Return (X, Y) of the center of cell containing provided text 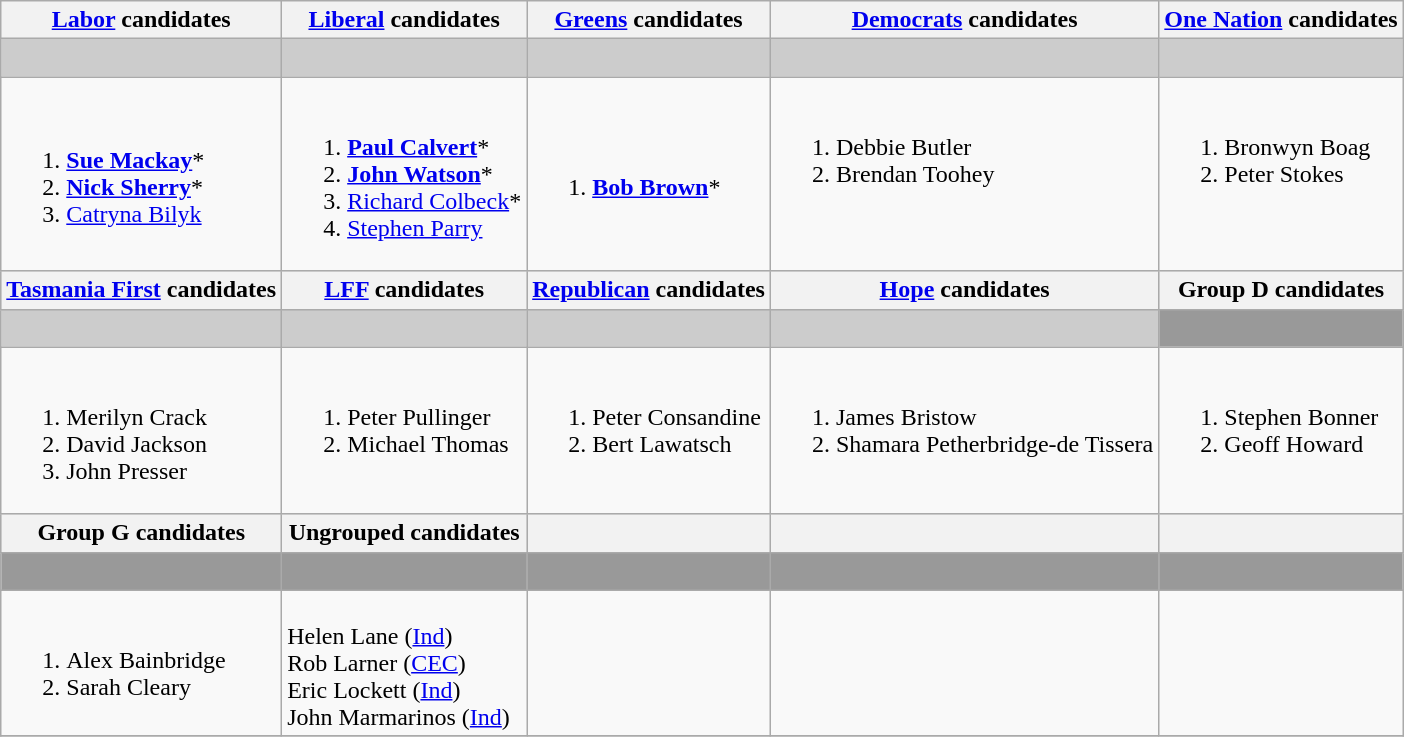
Paul Calvert*John Watson*Richard Colbeck*Stephen Parry (404, 174)
Hope candidates (964, 290)
Democrats candidates (964, 20)
Bob Brown* (649, 174)
Alex BainbridgeSarah Cleary (142, 663)
Peter ConsandineBert Lawatsch (649, 430)
Stephen BonnerGeoff Howard (1281, 430)
Group G candidates (142, 533)
Liberal candidates (404, 20)
Helen Lane (Ind) Rob Larner (CEC) Eric Lockett (Ind) John Marmarinos (Ind) (404, 663)
Greens candidates (649, 20)
Labor candidates (142, 20)
Peter PullingerMichael Thomas (404, 430)
One Nation candidates (1281, 20)
Sue Mackay*Nick Sherry*Catryna Bilyk (142, 174)
Merilyn CrackDavid JacksonJohn Presser (142, 430)
Group D candidates (1281, 290)
James BristowShamara Petherbridge-de Tissera (964, 430)
Debbie ButlerBrendan Toohey (964, 174)
Ungrouped candidates (404, 533)
Republican candidates (649, 290)
Bronwyn BoagPeter Stokes (1281, 174)
Tasmania First candidates (142, 290)
LFF candidates (404, 290)
